Return [x, y] of the center of cell containing provided text 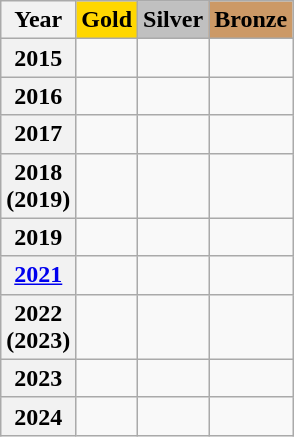
2019 [38, 237]
Silver [174, 20]
2016 [38, 96]
2022(2023) [38, 326]
2024 [38, 416]
2018(2019) [38, 186]
Gold [107, 20]
2015 [38, 58]
2023 [38, 378]
2021 [38, 275]
Bronze [251, 20]
Year [38, 20]
2017 [38, 134]
